Find where the given text appears and provide that cell's center as [X, Y] coordinate. 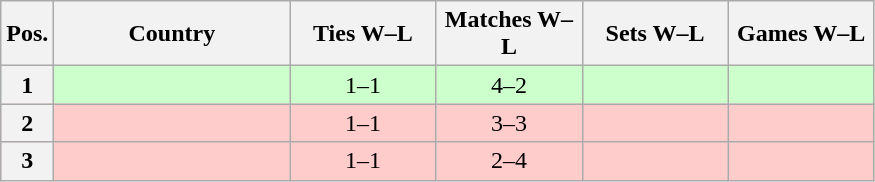
4–2 [509, 85]
Games W–L [801, 34]
Country [172, 34]
Sets W–L [655, 34]
2 [28, 123]
1 [28, 85]
Matches W–L [509, 34]
3–3 [509, 123]
Ties W–L [363, 34]
3 [28, 161]
Pos. [28, 34]
2–4 [509, 161]
